Provide the [X, Y] coordinate of the cell's center where the given text is located.  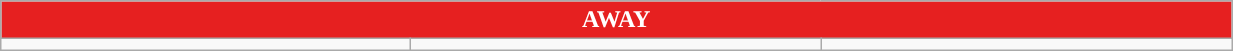
AWAY [616, 20]
